Find where the given text appears and provide that cell's center as [X, Y] coordinate. 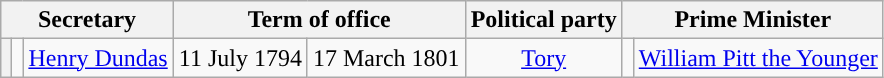
William Pitt the Younger [758, 58]
Tory [544, 58]
Term of office [319, 20]
Secretary [87, 20]
Prime Minister [752, 20]
17 March 1801 [386, 58]
Political party [544, 20]
11 July 1794 [240, 58]
Henry Dundas [98, 58]
